From the cell containing the given text, extract its center point as (X, Y) coordinate. 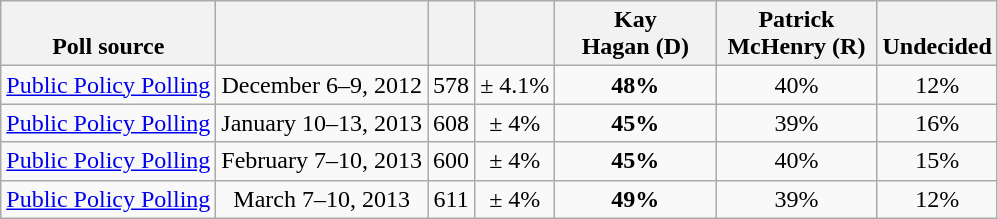
600 (452, 161)
48% (636, 85)
December 6–9, 2012 (322, 85)
KayHagan (D) (636, 34)
Poll source (108, 34)
608 (452, 123)
16% (937, 123)
PatrickMcHenry (R) (796, 34)
611 (452, 199)
January 10–13, 2013 (322, 123)
February 7–10, 2013 (322, 161)
49% (636, 199)
± 4.1% (515, 85)
15% (937, 161)
Undecided (937, 34)
March 7–10, 2013 (322, 199)
578 (452, 85)
